Detect which cell encompasses the target text, then output its (x, y) center coordinate. 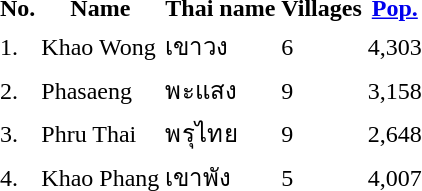
พะแสง (220, 90)
เขาวง (220, 46)
พรุไทย (220, 134)
Phru Thai (100, 134)
6 (322, 46)
Phasaeng (100, 90)
Khao Wong (100, 46)
